Identify which cell holds the provided text, then report its (x, y) central coordinate. 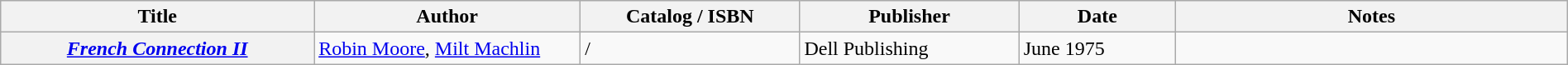
French Connection II (157, 48)
Date (1097, 17)
Catalog / ISBN (690, 17)
Publisher (910, 17)
Author (447, 17)
Title (157, 17)
Dell Publishing (910, 48)
Notes (1372, 17)
Robin Moore, Milt Machlin (447, 48)
June 1975 (1097, 48)
/ (690, 48)
